From the cell containing the given text, extract its center point as (x, y) coordinate. 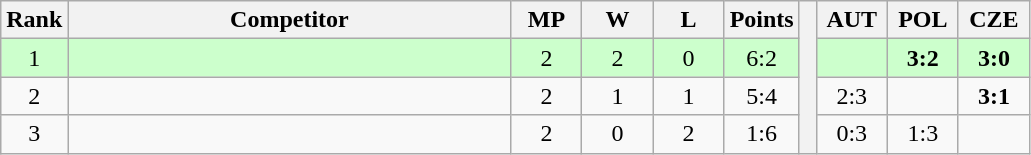
W (618, 20)
0:3 (852, 134)
Points (762, 20)
POL (922, 20)
Competitor (290, 20)
3 (34, 134)
5:4 (762, 96)
CZE (994, 20)
3:1 (994, 96)
AUT (852, 20)
1:6 (762, 134)
3:2 (922, 58)
2:3 (852, 96)
Rank (34, 20)
MP (546, 20)
1:3 (922, 134)
L (688, 20)
3:0 (994, 58)
6:2 (762, 58)
